Find where the given text appears and provide that cell's center as (X, Y) coordinate. 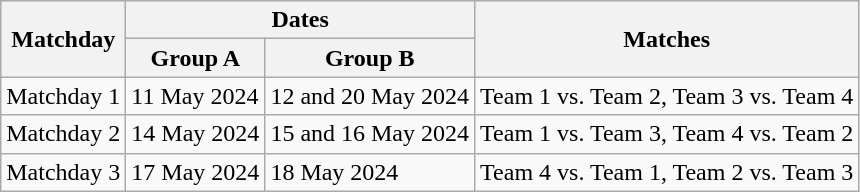
Team 1 vs. Team 2, Team 3 vs. Team 4 (667, 96)
Group B (370, 58)
Team 4 vs. Team 1, Team 2 vs. Team 3 (667, 172)
17 May 2024 (196, 172)
15 and 16 May 2024 (370, 134)
Matchday 2 (64, 134)
Team 1 vs. Team 3, Team 4 vs. Team 2 (667, 134)
Matches (667, 39)
12 and 20 May 2024 (370, 96)
Matchday 1 (64, 96)
Group A (196, 58)
11 May 2024 (196, 96)
Matchday (64, 39)
18 May 2024 (370, 172)
Dates (300, 20)
14 May 2024 (196, 134)
Matchday 3 (64, 172)
